Detect which cell encompasses the target text, then output its [X, Y] center coordinate. 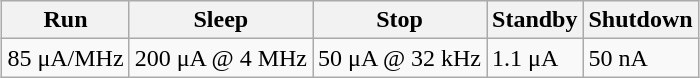
Run [66, 20]
200 μA @ 4 MHz [220, 58]
50 nA [640, 58]
50 μA @ 32 kHz [400, 58]
1.1 μA [535, 58]
Sleep [220, 20]
Shutdown [640, 20]
Standby [535, 20]
85 μA/MHz [66, 58]
Stop [400, 20]
